Locate the cell with the specified text and output its [X, Y] center coordinate. 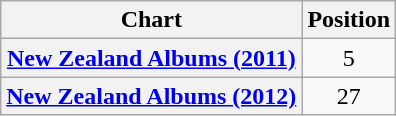
Position [349, 20]
New Zealand Albums (2012) [152, 96]
5 [349, 58]
New Zealand Albums (2011) [152, 58]
Chart [152, 20]
27 [349, 96]
